Locate the cell with the specified text and output its (X, Y) center coordinate. 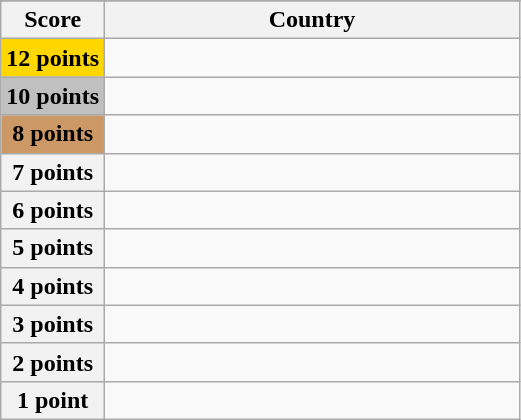
2 points (53, 362)
12 points (53, 58)
1 point (53, 400)
8 points (53, 134)
Score (53, 20)
3 points (53, 324)
4 points (53, 286)
Country (312, 20)
5 points (53, 248)
10 points (53, 96)
6 points (53, 210)
7 points (53, 172)
